Locate the cell with the specified text and output its [x, y] center coordinate. 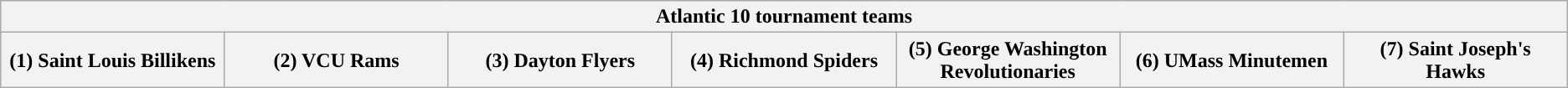
(2) VCU Rams [337, 60]
(3) Dayton Flyers [560, 60]
(6) UMass Minutemen [1231, 60]
(7) Saint Joseph's Hawks [1456, 60]
Atlantic 10 tournament teams [784, 17]
(4) Richmond Spiders [784, 60]
(5) George Washington Revolutionaries [1008, 60]
(1) Saint Louis Billikens [112, 60]
